Output the (X, Y) coordinate of the center of the cell containing the given text.  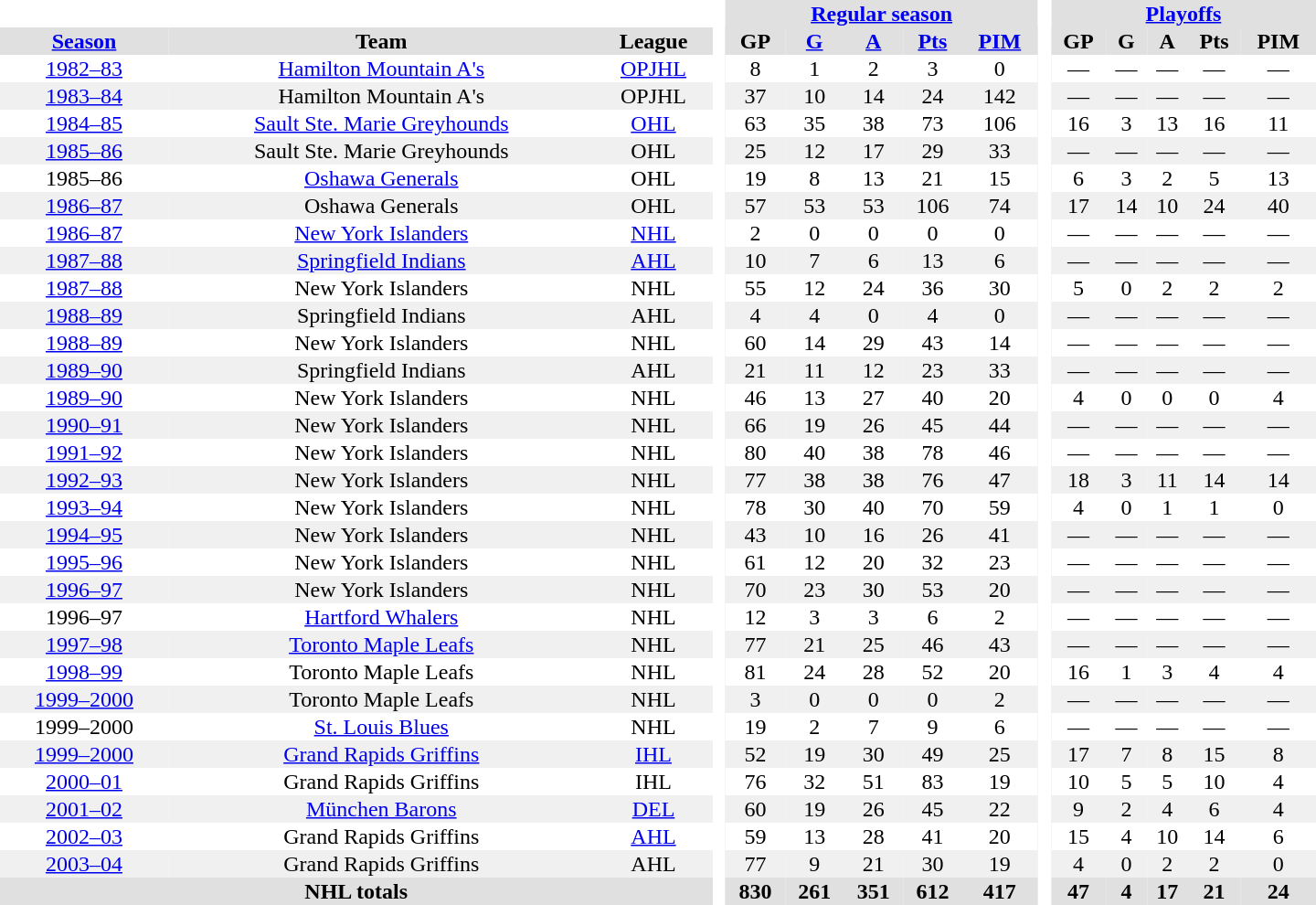
Team (382, 41)
2001–02 (84, 809)
2002–03 (84, 836)
49 (932, 754)
51 (874, 782)
261 (815, 891)
55 (755, 288)
2000–01 (84, 782)
1995–96 (84, 562)
417 (1000, 891)
74 (1000, 206)
142 (1000, 96)
36 (932, 288)
1984–85 (84, 123)
83 (932, 782)
57 (755, 206)
1991–92 (84, 452)
2003–04 (84, 864)
1992–93 (84, 480)
830 (755, 891)
1994–95 (84, 535)
27 (874, 398)
Playoffs (1183, 14)
35 (815, 123)
Season (84, 41)
Regular season (881, 14)
League (654, 41)
St. Louis Blues (382, 727)
Hartford Whalers (382, 617)
1983–84 (84, 96)
1982–83 (84, 69)
61 (755, 562)
1997–98 (84, 644)
22 (1000, 809)
66 (755, 425)
73 (932, 123)
351 (874, 891)
1993–94 (84, 507)
81 (755, 672)
1990–91 (84, 425)
37 (755, 96)
18 (1078, 480)
1998–99 (84, 672)
612 (932, 891)
München Barons (382, 809)
DEL (654, 809)
NHL totals (356, 891)
80 (755, 452)
63 (755, 123)
44 (1000, 425)
